Return (x, y) of the center of cell containing provided text 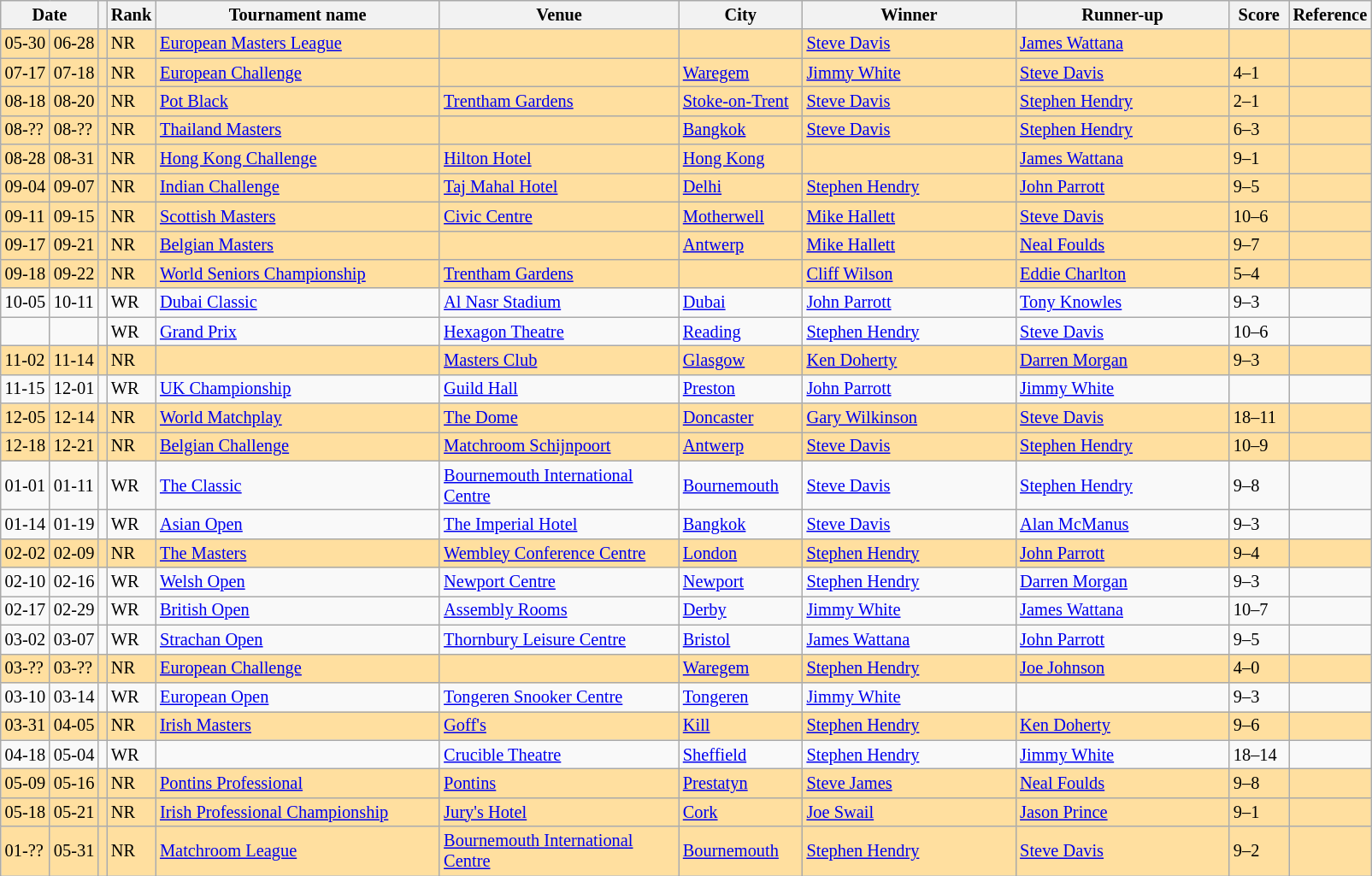
UK Championship (297, 389)
03-07 (74, 639)
Belgian Challenge (297, 446)
01-01 (26, 485)
10-05 (26, 303)
08-28 (26, 159)
03-02 (26, 639)
Reference (1330, 15)
Cork (740, 812)
European Open (297, 697)
Derby (740, 610)
Rank (132, 15)
Sheffield (740, 755)
4–0 (1259, 668)
World Matchplay (297, 418)
Welsh Open (297, 582)
09-17 (26, 245)
10–7 (1259, 610)
Reading (740, 332)
04-05 (74, 726)
Taj Mahal Hotel (559, 187)
6–3 (1259, 130)
Belgian Masters (297, 245)
05-09 (26, 783)
05-21 (74, 812)
Delhi (740, 187)
Newport (740, 582)
Thornbury Leisure Centre (559, 639)
Cliff Wilson (910, 273)
Matchroom Schijnpoort (559, 446)
London (740, 553)
Venue (559, 15)
07-17 (26, 73)
05-16 (74, 783)
03-14 (74, 697)
Goff's (559, 726)
02-09 (74, 553)
Indian Challenge (297, 187)
11-02 (26, 360)
04-18 (26, 755)
09-04 (26, 187)
12-14 (74, 418)
05-31 (74, 851)
12-18 (26, 446)
City (740, 15)
Hexagon Theatre (559, 332)
09-15 (74, 216)
Tony Knowles (1122, 303)
Wembley Conference Centre (559, 553)
Scottish Masters (297, 216)
Eddie Charlton (1122, 273)
4–1 (1259, 73)
Irish Masters (297, 726)
British Open (297, 610)
European Masters League (297, 44)
Assembly Rooms (559, 610)
9–2 (1259, 851)
02-29 (74, 610)
Kill (740, 726)
The Imperial Hotel (559, 524)
Grand Prix (297, 332)
12-05 (26, 418)
05-18 (26, 812)
Prestatyn (740, 783)
Bristol (740, 639)
Tournament name (297, 15)
Dubai (740, 303)
The Masters (297, 553)
Date (50, 15)
Strachan Open (297, 639)
11-15 (26, 389)
Preston (740, 389)
05-04 (74, 755)
9–6 (1259, 726)
09-21 (74, 245)
01-19 (74, 524)
Alan McManus (1122, 524)
18–11 (1259, 418)
02-02 (26, 553)
09-11 (26, 216)
03-10 (26, 697)
03-31 (26, 726)
Civic Centre (559, 216)
Asian Open (297, 524)
Hong Kong (740, 159)
5–4 (1259, 273)
9–4 (1259, 553)
10-11 (74, 303)
World Seniors Championship (297, 273)
Al Nasr Stadium (559, 303)
Joe Swail (910, 812)
Pontins Professional (297, 783)
01-?? (26, 851)
10–9 (1259, 446)
09-22 (74, 273)
18–14 (1259, 755)
07-18 (74, 73)
Doncaster (740, 418)
01-11 (74, 485)
Score (1259, 15)
The Classic (297, 485)
06-28 (74, 44)
Tongeren Snooker Centre (559, 697)
Motherwell (740, 216)
Pot Black (297, 101)
02-17 (26, 610)
Steve James (910, 783)
05-30 (26, 44)
Tongeren (740, 697)
08-18 (26, 101)
09-07 (74, 187)
Hilton Hotel (559, 159)
02-16 (74, 582)
Jason Prince (1122, 812)
Gary Wilkinson (910, 418)
Joe Johnson (1122, 668)
Glasgow (740, 360)
02-10 (26, 582)
Runner-up (1122, 15)
12-01 (74, 389)
Stoke-on-Trent (740, 101)
2–1 (1259, 101)
Thailand Masters (297, 130)
Irish Professional Championship (297, 812)
Hong Kong Challenge (297, 159)
12-21 (74, 446)
9–7 (1259, 245)
01-14 (26, 524)
Pontins (559, 783)
Winner (910, 15)
Masters Club (559, 360)
Guild Hall (559, 389)
08-20 (74, 101)
Matchroom League (297, 851)
09-18 (26, 273)
Newport Centre (559, 582)
Crucible Theatre (559, 755)
11-14 (74, 360)
The Dome (559, 418)
08-31 (74, 159)
Jury's Hotel (559, 812)
Dubai Classic (297, 303)
